Output the (x, y) coordinate of the center of the cell containing the given text.  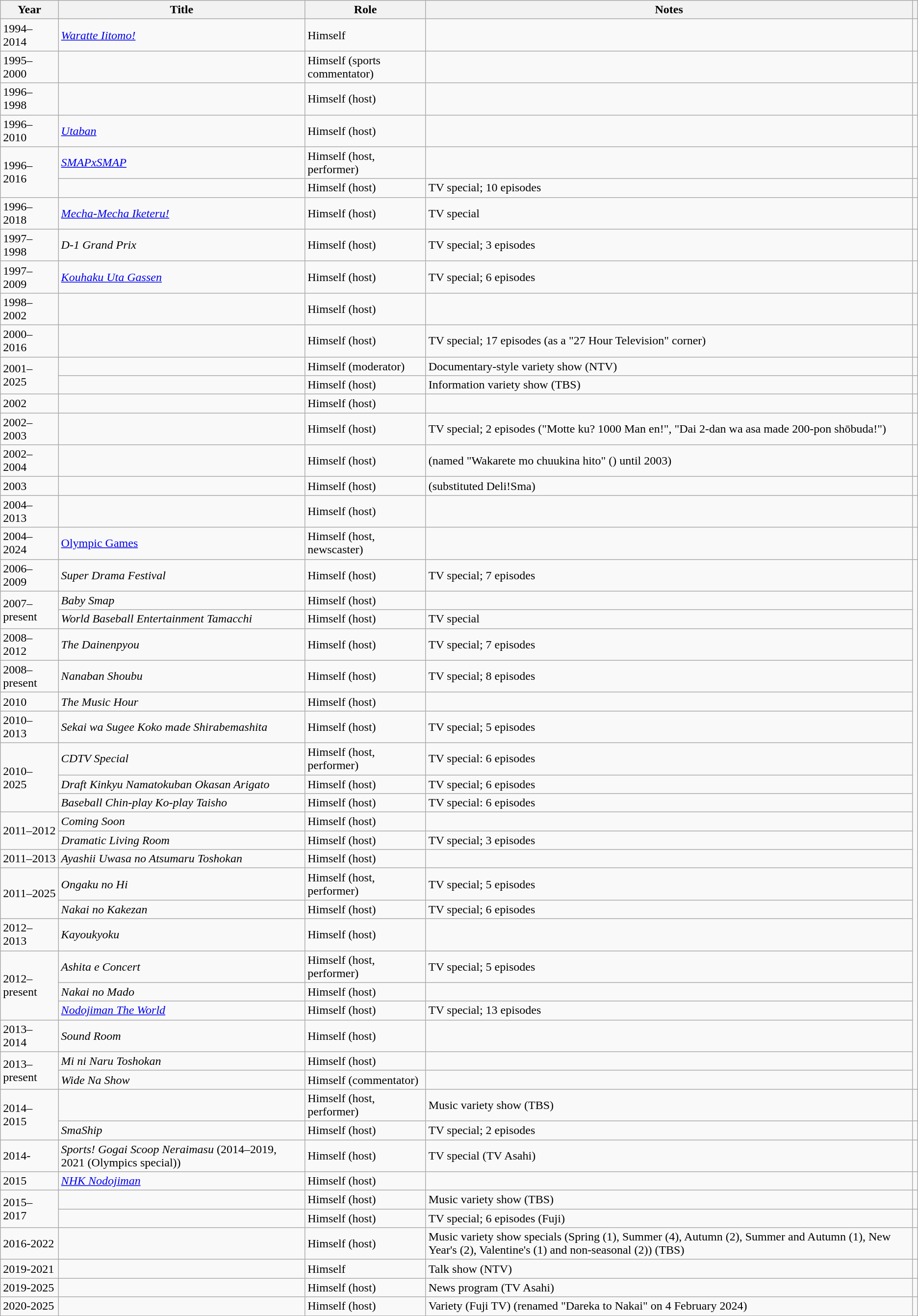
Baseball Chin-play Ko-play Taisho (181, 803)
2010–2013 (29, 727)
2011–2012 (29, 831)
2002 (29, 404)
Notes (669, 10)
Nanaban Shoubu (181, 676)
Draft Kinkyu Namatokuban Okasan Arigato (181, 784)
Talk show (NTV) (669, 1269)
News program (TV Asahi) (669, 1288)
2008–present (29, 676)
2002–2003 (29, 429)
Ayashii Uwasa no Atsumaru Toshokan (181, 859)
2003 (29, 486)
Himself (host, newscaster) (365, 543)
TV special; 2 episodes ("Motte ku? 1000 Man en!", "Dai 2-dan wa asa made 200-pon shōbuda!") (669, 429)
TV special; 2 episodes (669, 1130)
2002–2004 (29, 461)
Nakai no Mado (181, 992)
World Baseball Entertainment Tamacchi (181, 619)
Kouhaku Uta Gassen (181, 277)
1997–1998 (29, 245)
2007–present (29, 610)
NHK Nodojiman (181, 1181)
Year (29, 10)
TV special (TV Asahi) (669, 1156)
Role (365, 10)
2014- (29, 1156)
Utaban (181, 130)
1997–2009 (29, 277)
Kayoukyoku (181, 935)
Title (181, 10)
Nakai no Kakezan (181, 909)
2004–2013 (29, 511)
2019-2021 (29, 1269)
1994–2014 (29, 35)
TV special; 17 episodes (as a "27 Hour Television" corner) (669, 340)
TV special; 8 episodes (669, 676)
1996–1998 (29, 99)
Variety (Fuji TV) (renamed "Dareka to Nakai" on 4 February 2024) (669, 1306)
2010–2025 (29, 777)
Mi ni Naru Toshokan (181, 1061)
Information variety show (TBS) (669, 385)
Ongaku no Hi (181, 884)
Himself (moderator) (365, 366)
Nodojiman The World (181, 1010)
1996–2018 (29, 213)
2010 (29, 701)
1998–2002 (29, 309)
Himself (sports commentator) (365, 67)
2015–2017 (29, 1209)
2011–2013 (29, 859)
Sports! Gogai Scoop Neraimasu (2014–2019, 2021 (Olympics special)) (181, 1156)
2011–2025 (29, 894)
SMAPxSMAP (181, 163)
Mecha-Mecha Iketeru! (181, 213)
2020-2025 (29, 1306)
2000–2016 (29, 340)
2016-2022 (29, 1244)
2006–2009 (29, 575)
1995–2000 (29, 67)
Waratte Iitomo! (181, 35)
2013–present (29, 1070)
2001–2025 (29, 376)
SmaShip (181, 1130)
(substituted Deli!Sma) (669, 486)
Wide Na Show (181, 1080)
The Dainenpyou (181, 645)
Olympic Games (181, 543)
D-1 Grand Prix (181, 245)
Sound Room (181, 1036)
TV special; 13 episodes (669, 1010)
Music variety show specials (Spring (1), Summer (4), Autumn (2), Summer and Autumn (1), New Year's (2), Valentine's (1) and non-seasonal (2)) (TBS) (669, 1244)
2014–2015 (29, 1114)
2012–present (29, 985)
CDTV Special (181, 758)
TV special; 10 episodes (669, 188)
1996–2010 (29, 130)
TV special; 6 episodes (Fuji) (669, 1218)
Ashita e Concert (181, 966)
Dramatic Living Room (181, 840)
The Music Hour (181, 701)
Baby Smap (181, 600)
1996–2016 (29, 172)
2012–2013 (29, 935)
Super Drama Festival (181, 575)
2013–2014 (29, 1036)
2008–2012 (29, 645)
2015 (29, 1181)
Documentary-style variety show (NTV) (669, 366)
Sekai wa Sugee Koko made Shirabemashita (181, 727)
2019-2025 (29, 1288)
Coming Soon (181, 822)
Himself (commentator) (365, 1080)
2004–2024 (29, 543)
(named "Wakarete mo chuukina hito" () until 2003) (669, 461)
